Return (x, y) of the center of cell containing provided text 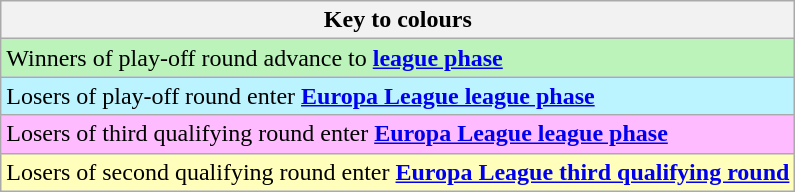
Losers of second qualifying round enter Europa League third qualifying round (398, 172)
Key to colours (398, 20)
Losers of play-off round enter Europa League league phase (398, 96)
Losers of third qualifying round enter Europa League league phase (398, 134)
Winners of play-off round advance to league phase (398, 58)
